Locate the cell with the specified text and output its (X, Y) center coordinate. 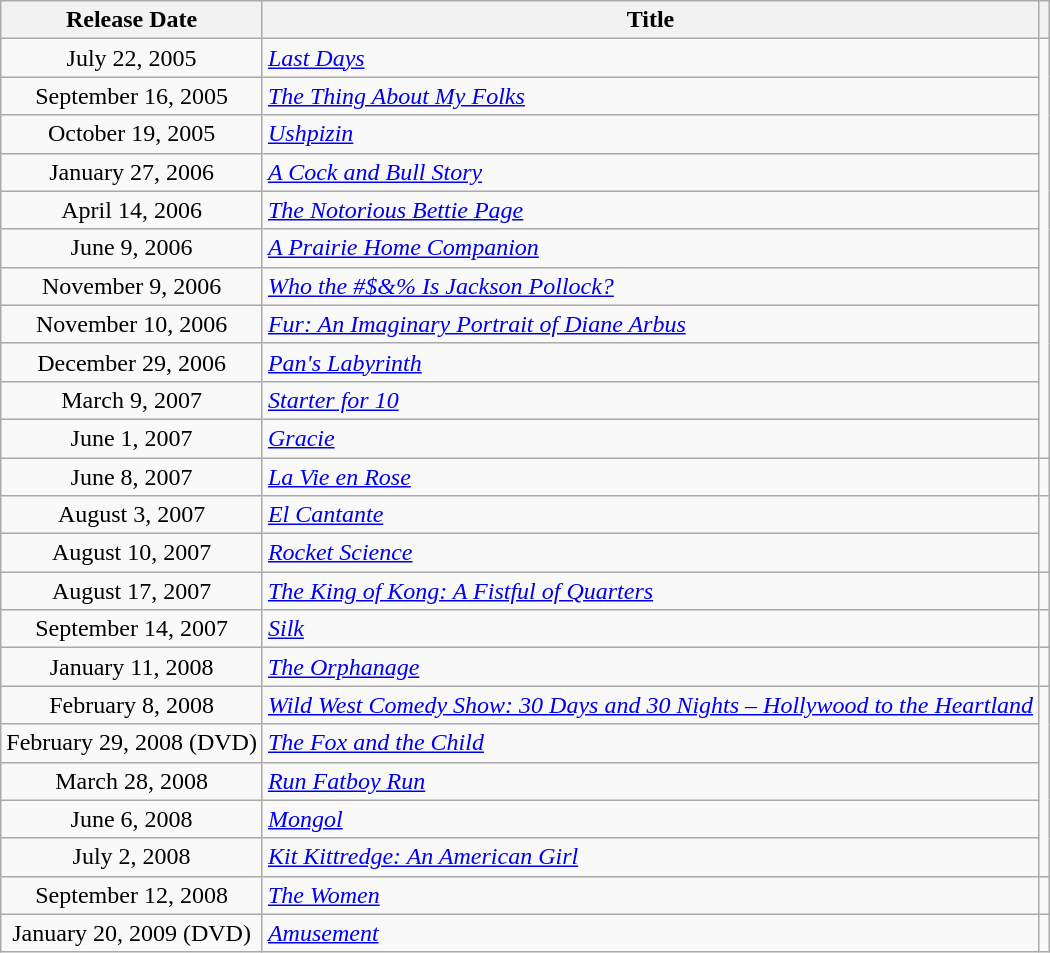
Who the #$&% Is Jackson Pollock? (650, 286)
August 17, 2007 (132, 591)
December 29, 2006 (132, 362)
September 14, 2007 (132, 629)
September 16, 2005 (132, 96)
June 1, 2007 (132, 438)
Wild West Comedy Show: 30 Days and 30 Nights – Hollywood to the Heartland (650, 705)
The King of Kong: A Fistful of Quarters (650, 591)
El Cantante (650, 515)
June 6, 2008 (132, 819)
January 27, 2006 (132, 172)
Rocket Science (650, 553)
Pan's Labyrinth (650, 362)
January 11, 2008 (132, 667)
November 10, 2006 (132, 324)
A Cock and Bull Story (650, 172)
September 12, 2008 (132, 895)
Title (650, 20)
March 9, 2007 (132, 400)
October 19, 2005 (132, 134)
The Notorious Bettie Page (650, 210)
July 22, 2005 (132, 58)
July 2, 2008 (132, 857)
Run Fatboy Run (650, 781)
August 10, 2007 (132, 553)
Ushpizin (650, 134)
January 20, 2009 (DVD) (132, 933)
Silk (650, 629)
Last Days (650, 58)
August 3, 2007 (132, 515)
November 9, 2006 (132, 286)
The Orphanage (650, 667)
The Thing About My Folks (650, 96)
A Prairie Home Companion (650, 248)
February 8, 2008 (132, 705)
Gracie (650, 438)
Amusement (650, 933)
June 8, 2007 (132, 477)
Release Date (132, 20)
June 9, 2006 (132, 248)
April 14, 2006 (132, 210)
The Women (650, 895)
Kit Kittredge: An American Girl (650, 857)
February 29, 2008 (DVD) (132, 743)
The Fox and the Child (650, 743)
Fur: An Imaginary Portrait of Diane Arbus (650, 324)
Starter for 10 (650, 400)
March 28, 2008 (132, 781)
Mongol (650, 819)
La Vie en Rose (650, 477)
